Return (x, y) of the center of cell containing provided text 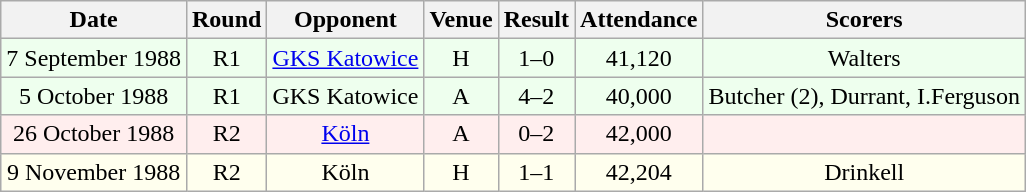
42,000 (639, 134)
26 October 1988 (94, 134)
41,120 (639, 58)
9 November 1988 (94, 172)
1–0 (536, 58)
1–1 (536, 172)
Butcher (2), Durrant, I.Ferguson (864, 96)
40,000 (639, 96)
Scorers (864, 20)
Drinkell (864, 172)
Attendance (639, 20)
Walters (864, 58)
4–2 (536, 96)
Opponent (346, 20)
Venue (461, 20)
42,204 (639, 172)
0–2 (536, 134)
7 September 1988 (94, 58)
5 October 1988 (94, 96)
Result (536, 20)
Date (94, 20)
Round (226, 20)
